Return [x, y] of the center of cell containing provided text 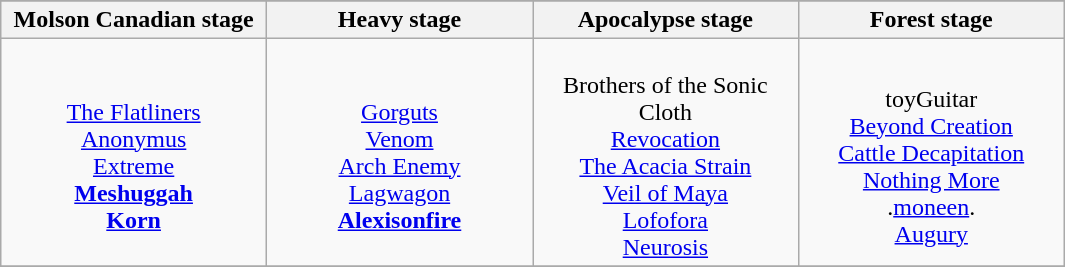
Heavy stage [400, 20]
toyGuitar Beyond Creation Cattle Decapitation Nothing More .moneen. Augury [931, 152]
Apocalypse stage [666, 20]
Forest stage [931, 20]
Brothers of the Sonic Cloth Revocation The Acacia Strain Veil of Maya Lofofora Neurosis [666, 152]
The Flatliners Anonymus Extreme Meshuggah Korn [134, 152]
Molson Canadian stage [134, 20]
Gorguts Venom Arch Enemy Lagwagon Alexisonfire [400, 152]
